Provide the [x, y] coordinate of the cell's center where the given text is located.  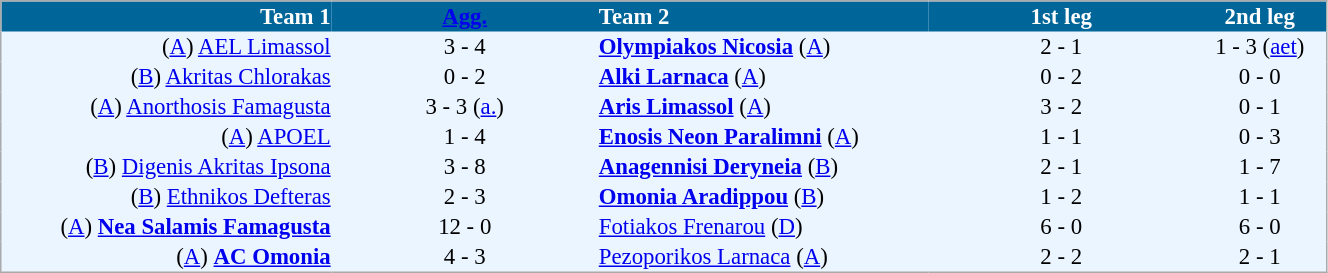
1 - 7 [1260, 167]
3 - 2 [1062, 107]
4 - 3 [464, 257]
2 - 3 [464, 197]
Aris Limassol (A) [762, 107]
12 - 0 [464, 227]
Fotiakos Frenarou (D) [762, 227]
(B) Digenis Akritas Ipsona [166, 167]
Enosis Neon Paralimni (A) [762, 137]
3 - 8 [464, 167]
1 - 2 [1062, 197]
Omonia Aradippou (B) [762, 197]
0 - 0 [1260, 77]
(B) Akritas Chlorakas [166, 77]
2 - 2 [1062, 257]
0 - 3 [1260, 137]
(A) AEL Limassol [166, 47]
Anagennisi Deryneia (B) [762, 167]
Agg. [464, 16]
1 - 4 [464, 137]
Olympiakos Nicosia (A) [762, 47]
1st leg [1062, 16]
(A) Nea Salamis Famagusta [166, 227]
2nd leg [1260, 16]
3 - 3 (a.) [464, 107]
(A) APOEL [166, 137]
3 - 4 [464, 47]
Team 1 [166, 16]
Team 2 [762, 16]
Alki Larnaca (A) [762, 77]
(B) Ethnikos Defteras [166, 197]
0 - 1 [1260, 107]
1 - 3 (aet) [1260, 47]
Pezoporikos Larnaca (A) [762, 257]
(A) AC Omonia [166, 257]
(A) Anorthosis Famagusta [166, 107]
